Locate the cell with the specified text and output its (x, y) center coordinate. 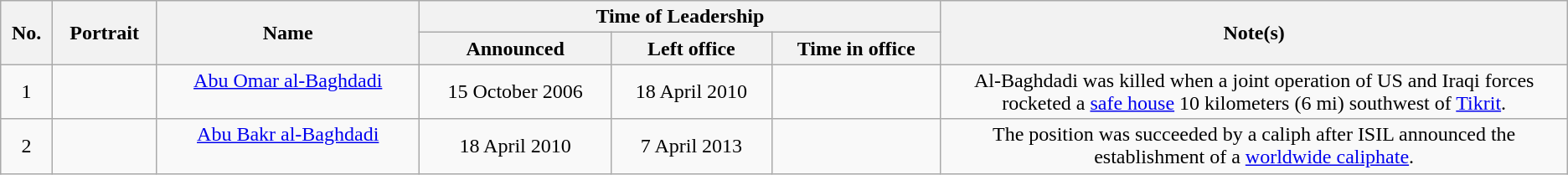
7 April 2013 (692, 146)
Left office (692, 49)
1 (27, 92)
Al-Baghdadi was killed when a joint operation of US and Iraqi forces rocketed a safe house 10 kilometers (6 mi) southwest of Tikrit. (1254, 92)
Time of Leadership (680, 17)
2 (27, 146)
No. (27, 33)
Time in office (856, 49)
Abu Omar al-Baghdadi (288, 92)
Announced (516, 49)
Portrait (104, 33)
15 October 2006 (516, 92)
Name (288, 33)
Abu Bakr al-Baghdadi (288, 146)
Note(s) (1254, 33)
The position was succeeded by a caliph after ISIL announced the establishment of a worldwide caliphate. (1254, 146)
